Capture the cell that displays the provided text and extract its [x, y] central coordinate. 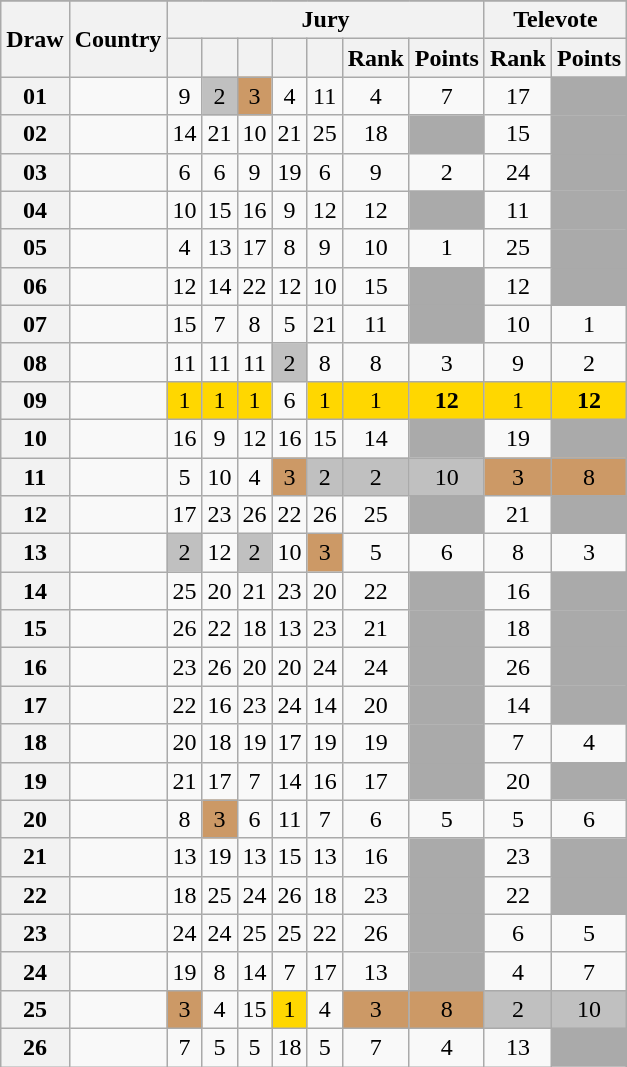
09 [35, 400]
Televote [555, 20]
03 [35, 172]
02 [35, 134]
04 [35, 210]
08 [35, 362]
05 [35, 248]
Draw [35, 39]
07 [35, 324]
Jury [326, 20]
Country [118, 39]
01 [35, 96]
06 [35, 286]
